Extract the (x, y) coordinate from the center of the cell holding the provided text.  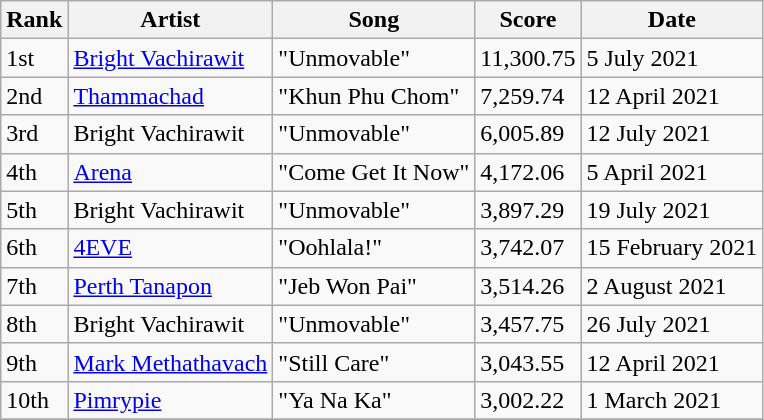
2 August 2021 (672, 286)
15 February 2021 (672, 248)
5 July 2021 (672, 58)
"Oohlala!" (374, 248)
"Khun Phu Chom" (374, 96)
1st (34, 58)
4,172.06 (528, 172)
Arena (170, 172)
Mark Methathavach (170, 362)
4th (34, 172)
"Jeb Won Pai" (374, 286)
9th (34, 362)
6,005.89 (528, 134)
10th (34, 400)
5 April 2021 (672, 172)
Artist (170, 20)
Song (374, 20)
2nd (34, 96)
3,897.29 (528, 210)
Thammachad (170, 96)
Date (672, 20)
"Ya Na Ka" (374, 400)
12 July 2021 (672, 134)
6th (34, 248)
"Still Care" (374, 362)
4EVE (170, 248)
1 March 2021 (672, 400)
26 July 2021 (672, 324)
3,742.07 (528, 248)
Rank (34, 20)
3rd (34, 134)
3,457.75 (528, 324)
Score (528, 20)
5th (34, 210)
3,043.55 (528, 362)
3,514.26 (528, 286)
Pimrypie (170, 400)
7th (34, 286)
8th (34, 324)
19 July 2021 (672, 210)
Perth Tanapon (170, 286)
11,300.75 (528, 58)
7,259.74 (528, 96)
"Come Get It Now" (374, 172)
3,002.22 (528, 400)
